Return the [x, y] coordinate for the center point of the cell that contains the specified text.  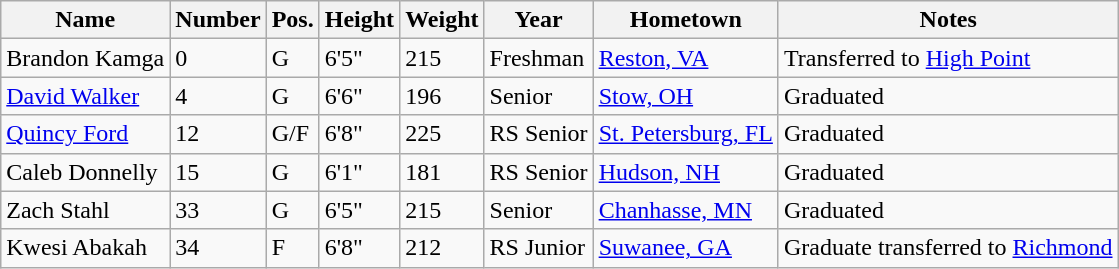
Kwesi Abakah [86, 248]
4 [218, 96]
Notes [948, 20]
Graduate transferred to Richmond [948, 248]
Name [86, 20]
Pos. [292, 20]
225 [442, 134]
0 [218, 58]
196 [442, 96]
181 [442, 172]
6'6" [359, 96]
12 [218, 134]
David Walker [86, 96]
Number [218, 20]
6'1" [359, 172]
212 [442, 248]
34 [218, 248]
Stow, OH [686, 96]
F [292, 248]
Zach Stahl [86, 210]
Suwanee, GA [686, 248]
Chanhasse, MN [686, 210]
Quincy Ford [86, 134]
Hudson, NH [686, 172]
St. Petersburg, FL [686, 134]
RS Junior [538, 248]
G/F [292, 134]
Reston, VA [686, 58]
33 [218, 210]
Year [538, 20]
Freshman [538, 58]
15 [218, 172]
Hometown [686, 20]
Height [359, 20]
Brandon Kamga [86, 58]
Weight [442, 20]
Caleb Donnelly [86, 172]
Transferred to High Point [948, 58]
